Return the (X, Y) coordinate for the center point of the cell that contains the specified text.  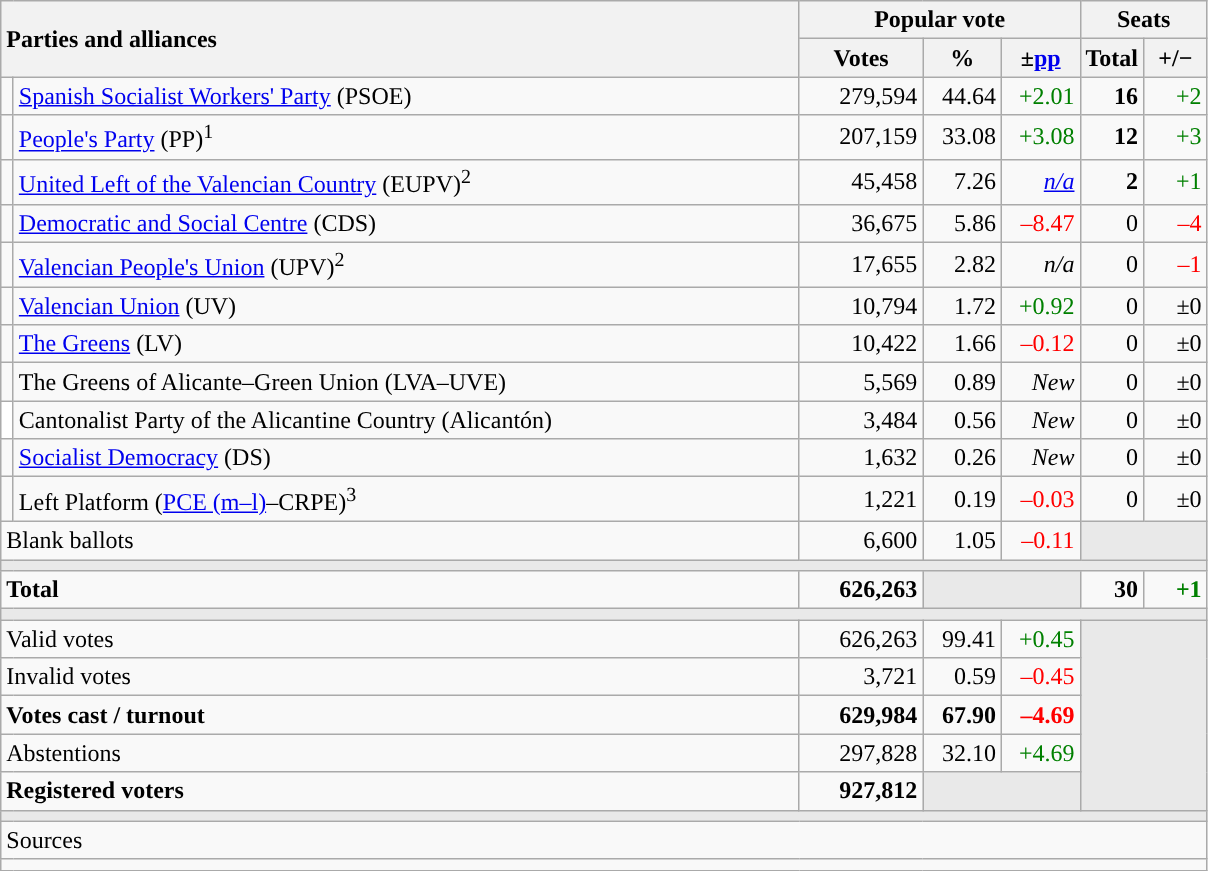
1.72 (962, 306)
36,675 (861, 223)
% (962, 58)
6,600 (861, 541)
5.86 (962, 223)
Cantonalist Party of the Alicantine Country (Alicantón) (406, 420)
–4 (1176, 223)
+3 (1176, 138)
12 (1112, 138)
–0.03 (1040, 500)
45,458 (861, 182)
1,632 (861, 458)
32.10 (962, 753)
±pp (1040, 58)
+2 (1176, 96)
The Greens (LV) (406, 344)
0.59 (962, 677)
30 (1112, 590)
Valencian People's Union (UPV)2 (406, 264)
People's Party (PP)1 (406, 138)
207,159 (861, 138)
–8.47 (1040, 223)
–4.69 (1040, 715)
0.56 (962, 420)
Votes cast / turnout (400, 715)
10,422 (861, 344)
16 (1112, 96)
17,655 (861, 264)
+/− (1176, 58)
10,794 (861, 306)
Seats (1144, 20)
279,594 (861, 96)
+2.01 (1040, 96)
3,484 (861, 420)
3,721 (861, 677)
1.05 (962, 541)
927,812 (861, 791)
7.26 (962, 182)
44.64 (962, 96)
United Left of the Valencian Country (EUPV)2 (406, 182)
Democratic and Social Centre (CDS) (406, 223)
67.90 (962, 715)
Abstentions (400, 753)
0.26 (962, 458)
Valid votes (400, 639)
629,984 (861, 715)
+0.92 (1040, 306)
Valencian Union (UV) (406, 306)
Votes (861, 58)
Left Platform (PCE (m–l)–CRPE)3 (406, 500)
+3.08 (1040, 138)
0.19 (962, 500)
99.41 (962, 639)
5,569 (861, 382)
Popular vote (940, 20)
–0.12 (1040, 344)
Registered voters (400, 791)
1,221 (861, 500)
Sources (604, 840)
–0.45 (1040, 677)
Spanish Socialist Workers' Party (PSOE) (406, 96)
0.89 (962, 382)
2 (1112, 182)
Invalid votes (400, 677)
–0.11 (1040, 541)
+0.45 (1040, 639)
2.82 (962, 264)
–1 (1176, 264)
297,828 (861, 753)
+4.69 (1040, 753)
Parties and alliances (400, 39)
33.08 (962, 138)
Socialist Democracy (DS) (406, 458)
1.66 (962, 344)
Blank ballots (400, 541)
The Greens of Alicante–Green Union (LVA–UVE) (406, 382)
